For the text-containing cell, return its midpoint in (x, y) coordinate format. 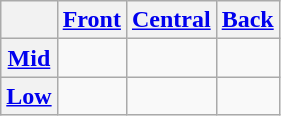
Mid (29, 58)
Front (92, 20)
Central (171, 20)
Low (29, 96)
Back (248, 20)
